From the cell containing the given text, extract its center point as (x, y) coordinate. 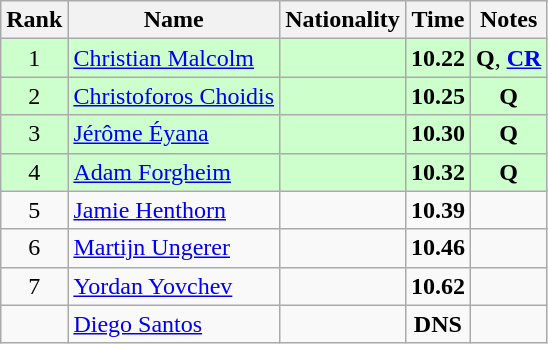
Diego Santos (174, 324)
10.46 (438, 248)
7 (34, 286)
Nationality (343, 20)
Notes (508, 20)
4 (34, 172)
Jérôme Éyana (174, 134)
10.25 (438, 96)
10.22 (438, 58)
Martijn Ungerer (174, 248)
Yordan Yovchev (174, 286)
10.62 (438, 286)
1 (34, 58)
10.32 (438, 172)
Q, CR (508, 58)
Rank (34, 20)
DNS (438, 324)
6 (34, 248)
Jamie Henthorn (174, 210)
10.30 (438, 134)
Name (174, 20)
Time (438, 20)
2 (34, 96)
5 (34, 210)
Christian Malcolm (174, 58)
10.39 (438, 210)
Adam Forgheim (174, 172)
Christoforos Choidis (174, 96)
3 (34, 134)
